For the text-containing cell, return its midpoint in (X, Y) coordinate format. 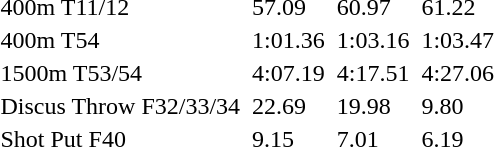
1:03.16 (373, 40)
4:17.51 (373, 73)
4:07.19 (289, 73)
19.98 (373, 106)
1:01.36 (289, 40)
22.69 (289, 106)
